Capture the cell that displays the provided text and extract its (X, Y) central coordinate. 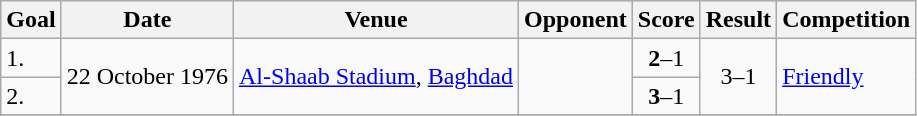
Friendly (846, 77)
22 October 1976 (147, 77)
Result (738, 20)
Date (147, 20)
Al-Shaab Stadium, Baghdad (376, 77)
2. (31, 96)
2–1 (666, 58)
Goal (31, 20)
1. (31, 58)
Venue (376, 20)
Competition (846, 20)
Opponent (576, 20)
Score (666, 20)
